Detect which cell encompasses the target text, then output its [X, Y] center coordinate. 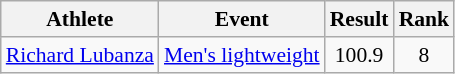
Richard Lubanza [80, 55]
Athlete [80, 19]
8 [424, 55]
100.9 [360, 55]
Event [242, 19]
Result [360, 19]
Rank [424, 19]
Men's lightweight [242, 55]
